Determine the [x, y] coordinate at the center of the cell enclosing the given text.  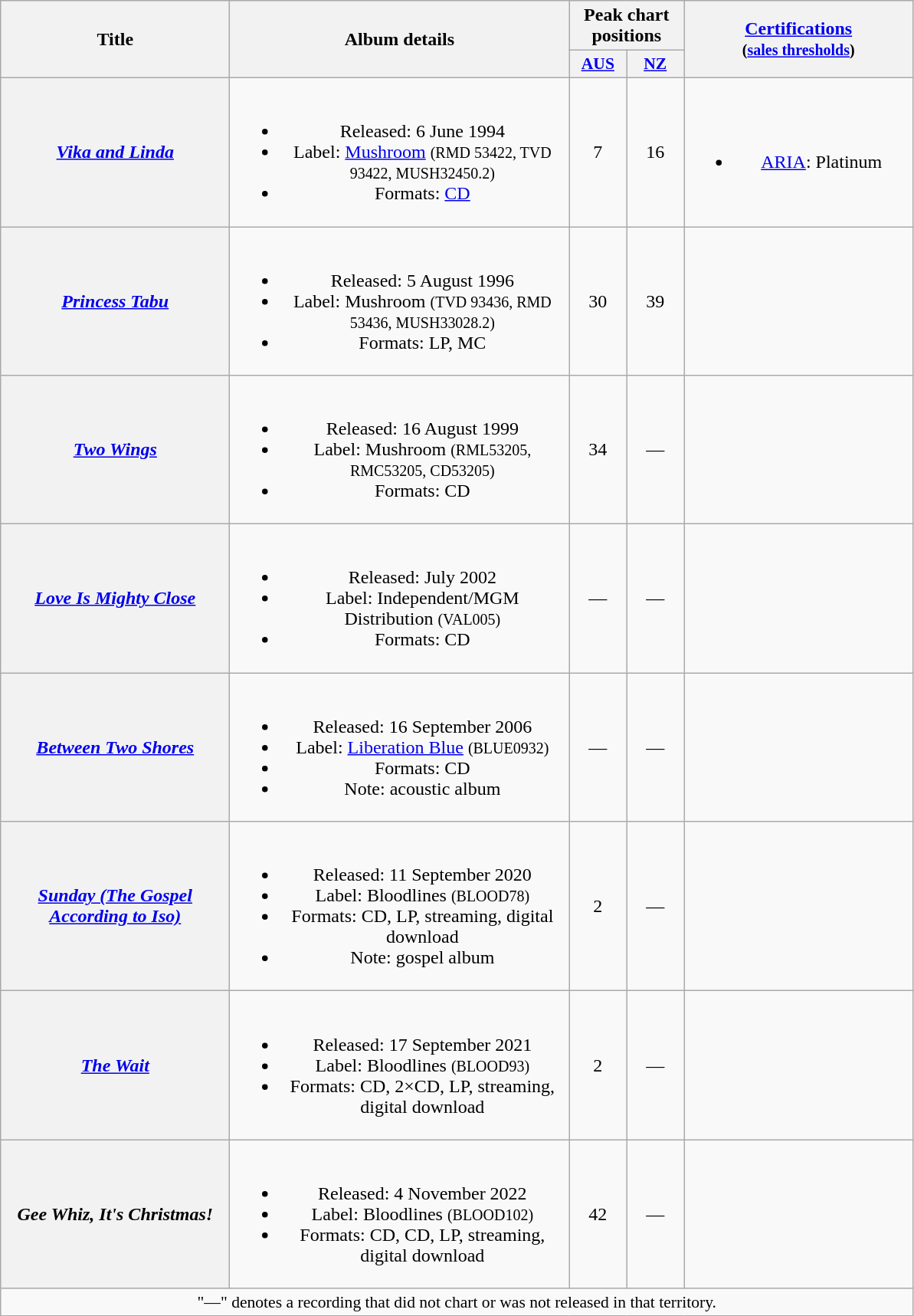
Love Is Mighty Close [115, 599]
42 [598, 1214]
Released: 17 September 2021Label: Bloodlines (BLOOD93)Formats: CD, 2×CD, LP, streaming, digital download [400, 1065]
Princess Tabu [115, 301]
Released: 5 August 1996Label: Mushroom (TVD 93436, RMD 53436, MUSH33028.2)Formats: LP, MC [400, 301]
16 [656, 152]
The Wait [115, 1065]
Released: 16 September 2006Label: Liberation Blue (BLUE0932)Formats: CDNote: acoustic album [400, 747]
Album details [400, 40]
Peak chart positions [627, 26]
Released: 6 June 1994Label: Mushroom (RMD 53422, TVD 93422, MUSH32450.2)Formats: CD [400, 152]
Vika and Linda [115, 152]
ARIA: Platinum [798, 152]
34 [598, 450]
7 [598, 152]
NZ [656, 64]
AUS [598, 64]
Between Two Shores [115, 747]
30 [598, 301]
39 [656, 301]
Gee Whiz, It's Christmas! [115, 1214]
Sunday (The Gospel According to Iso) [115, 906]
Two Wings [115, 450]
Released: 4 November 2022Label: Bloodlines (BLOOD102)Formats: CD, CD, LP, streaming, digital download [400, 1214]
"—" denotes a recording that did not chart or was not released in that territory. [457, 1302]
Title [115, 40]
Released: 16 August 1999Label: Mushroom (RML53205, RMC53205, CD53205)Formats: CD [400, 450]
Released: 11 September 2020Label: Bloodlines (BLOOD78)Formats: CD, LP, streaming, digital downloadNote: gospel album [400, 906]
Certifications(sales thresholds) [798, 40]
Released: July 2002Label: Independent/MGM Distribution (VAL005)Formats: CD [400, 599]
